Identify which cell holds the provided text, then report its [x, y] central coordinate. 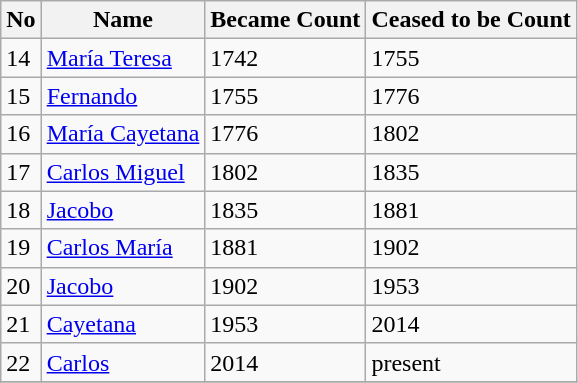
Carlos Miguel [123, 172]
19 [21, 248]
18 [21, 210]
Carlos [123, 362]
16 [21, 134]
22 [21, 362]
María Teresa [123, 58]
21 [21, 324]
Fernando [123, 96]
No [21, 20]
Cayetana [123, 324]
Became Count [286, 20]
Name [123, 20]
14 [21, 58]
17 [21, 172]
Carlos María [123, 248]
15 [21, 96]
present [471, 362]
1742 [286, 58]
20 [21, 286]
Ceased to be Count [471, 20]
María Cayetana [123, 134]
